Return [x, y] of the center of cell containing provided text 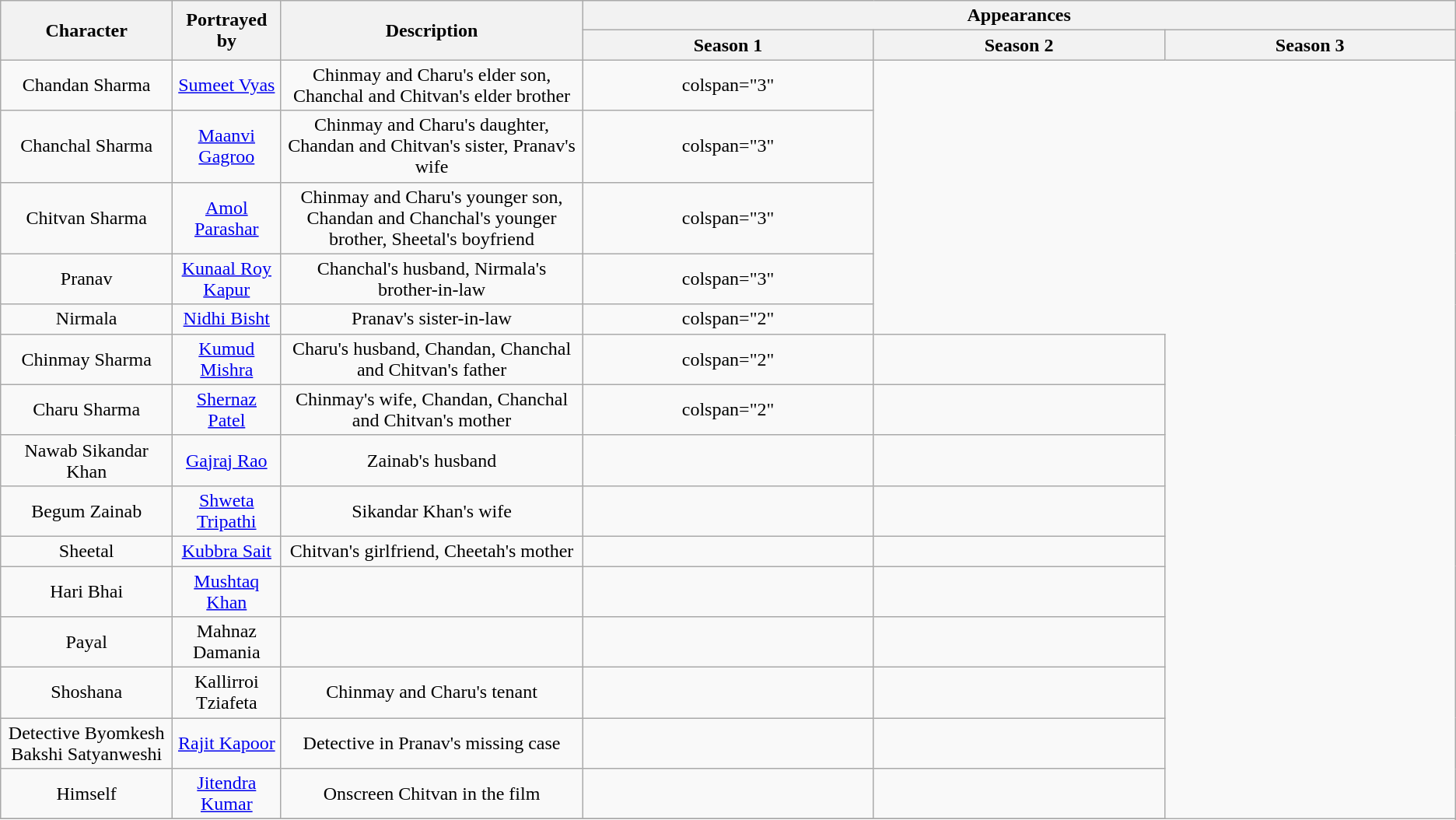
Character [87, 30]
Mushtaq Khan [227, 591]
Sikandar Khan's wife [432, 510]
Amol Parashar [227, 218]
Rajit Kapoor [227, 744]
Charu's husband, Chandan, Chanchal and Chitvan's father [432, 359]
Chinmay and Charu's younger son, Chandan and Chanchal's younger brother, Sheetal's boyfriend [432, 218]
Chinmay Sharma [87, 359]
Sheetal [87, 551]
Chinmay and Charu's tenant [432, 692]
Kunaal Roy Kapur [227, 279]
Pranav's sister-in-law [432, 319]
Shernaz Patel [227, 409]
Chitvan's girlfriend, Cheetah's mother [432, 551]
Onscreen Chitvan in the film [432, 794]
Nawab Sikandar Khan [87, 461]
Chanchal Sharma [87, 146]
Appearances [1019, 16]
Jitendra Kumar [227, 794]
Kumud Mishra [227, 359]
Detective Byomkesh Bakshi Satyanweshi [87, 744]
Nidhi Bisht [227, 319]
Mahnaz Damania [227, 643]
Season 1 [728, 45]
Chinmay's wife, Chandan, Chanchal and Chitvan's mother [432, 409]
Payal [87, 643]
Nirmala [87, 319]
Chandan Sharma [87, 86]
Himself [87, 794]
Chinmay and Charu's elder son, Chanchal and Chitvan's elder brother [432, 86]
Chanchal's husband, Nirmala's brother-in-law [432, 279]
Pranav [87, 279]
Shweta Tripathi [227, 510]
Portrayed by [227, 30]
Maanvi Gagroo [227, 146]
Begum Zainab [87, 510]
Season 3 [1310, 45]
Kallirroi Tziafeta [227, 692]
Kubbra Sait [227, 551]
Chinmay and Charu's daughter, Chandan and Chitvan's sister, Pranav's wife [432, 146]
Shoshana [87, 692]
Gajraj Rao [227, 461]
Detective in Pranav's missing case [432, 744]
Season 2 [1019, 45]
Zainab's husband [432, 461]
Hari Bhai [87, 591]
Description [432, 30]
Charu Sharma [87, 409]
Chitvan Sharma [87, 218]
Sumeet Vyas [227, 86]
